Capture the cell that displays the provided text and extract its [x, y] central coordinate. 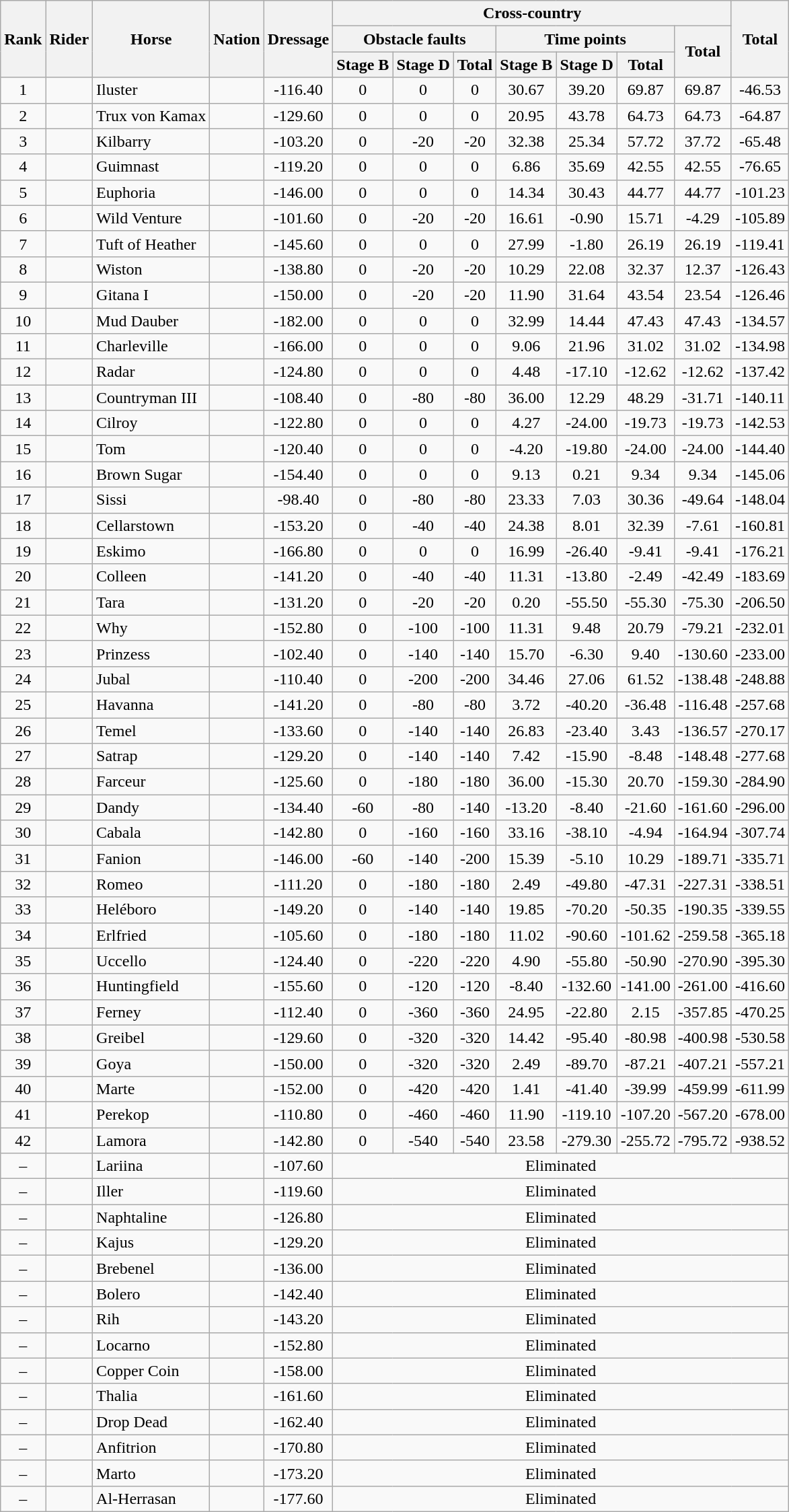
22 [23, 628]
29 [23, 807]
Anfitrion [151, 1447]
Wiston [151, 269]
Ferney [151, 1012]
Horse [151, 39]
-459.99 [702, 1089]
16.61 [526, 218]
Huntingfield [151, 986]
23.58 [526, 1141]
20.79 [646, 628]
2 [23, 116]
-155.60 [299, 986]
37.72 [702, 141]
-189.71 [702, 859]
13 [23, 398]
21.96 [587, 347]
-138.48 [702, 679]
Tara [151, 602]
-132.60 [587, 986]
-158.00 [299, 1371]
39 [23, 1063]
Dandy [151, 807]
-173.20 [299, 1473]
-296.00 [760, 807]
-144.40 [760, 449]
24 [23, 679]
-110.40 [299, 679]
43.78 [587, 116]
15.70 [526, 653]
-119.60 [299, 1192]
7.42 [526, 756]
Cabala [151, 833]
Perekop [151, 1114]
-133.60 [299, 730]
-416.60 [760, 986]
Guimnast [151, 167]
Farceur [151, 782]
40 [23, 1089]
19.85 [526, 910]
-36.48 [646, 705]
-259.58 [702, 935]
-164.94 [702, 833]
-4.29 [702, 218]
1 [23, 90]
-26.40 [587, 551]
Mud Dauber [151, 321]
-116.48 [702, 705]
-134.40 [299, 807]
-50.90 [646, 961]
8 [23, 269]
-46.53 [760, 90]
16 [23, 474]
36 [23, 986]
21 [23, 602]
Brown Sugar [151, 474]
23.54 [702, 295]
14.34 [526, 192]
-41.40 [587, 1089]
-111.20 [299, 884]
-23.40 [587, 730]
-7.61 [702, 526]
Tuft of Heather [151, 244]
-400.98 [702, 1038]
28 [23, 782]
39.20 [587, 90]
-248.88 [760, 679]
-0.90 [587, 218]
-137.42 [760, 372]
19 [23, 551]
-557.21 [760, 1063]
-13.80 [587, 577]
12 [23, 372]
-112.40 [299, 1012]
-530.58 [760, 1038]
Drop Dead [151, 1422]
-103.20 [299, 141]
-124.40 [299, 961]
Obstacle faults [414, 39]
11 [23, 347]
-89.70 [587, 1063]
Colleen [151, 577]
Iluster [151, 90]
32.37 [646, 269]
-108.40 [299, 398]
Fanion [151, 859]
6.86 [526, 167]
34 [23, 935]
-611.99 [760, 1089]
61.52 [646, 679]
Marto [151, 1473]
-102.40 [299, 653]
Radar [151, 372]
-357.85 [702, 1012]
-152.00 [299, 1089]
6 [23, 218]
-76.65 [760, 167]
23 [23, 653]
-470.25 [760, 1012]
10 [23, 321]
-277.68 [760, 756]
-49.64 [702, 500]
31 [23, 859]
Nation [237, 39]
Prinzess [151, 653]
-107.60 [299, 1166]
-795.72 [702, 1141]
-145.06 [760, 474]
-13.20 [526, 807]
20 [23, 577]
35 [23, 961]
-39.99 [646, 1089]
Trux von Kamax [151, 116]
23.33 [526, 500]
11.02 [526, 935]
0.20 [526, 602]
4 [23, 167]
-284.90 [760, 782]
Lamora [151, 1141]
-177.60 [299, 1499]
-101.62 [646, 935]
-40.20 [587, 705]
-141.00 [646, 986]
-338.51 [760, 884]
Dressage [299, 39]
-567.20 [702, 1114]
9.13 [526, 474]
Lariina [151, 1166]
-678.00 [760, 1114]
0.21 [587, 474]
-407.21 [702, 1063]
-142.40 [299, 1294]
-136.57 [702, 730]
9.06 [526, 347]
-79.21 [702, 628]
-270.17 [760, 730]
17 [23, 500]
30.43 [587, 192]
Countryman III [151, 398]
-257.68 [760, 705]
24.38 [526, 526]
Locarno [151, 1345]
-101.23 [760, 192]
Wild Venture [151, 218]
25 [23, 705]
-2.49 [646, 577]
3 [23, 141]
Euphoria [151, 192]
-47.31 [646, 884]
-55.30 [646, 602]
-176.21 [760, 551]
27 [23, 756]
-119.41 [760, 244]
-55.80 [587, 961]
Charleville [151, 347]
-148.48 [702, 756]
Havanna [151, 705]
Jubal [151, 679]
-160.81 [760, 526]
14.42 [526, 1038]
Sissi [151, 500]
22.08 [587, 269]
-134.98 [760, 347]
-227.31 [702, 884]
-119.10 [587, 1114]
41 [23, 1114]
-15.90 [587, 756]
Naphtaline [151, 1217]
Rank [23, 39]
Thalia [151, 1396]
4.90 [526, 961]
3.43 [646, 730]
9.40 [646, 653]
Kilbarry [151, 141]
Cilroy [151, 423]
-90.60 [587, 935]
-182.00 [299, 321]
-95.40 [587, 1038]
33 [23, 910]
-279.30 [587, 1141]
32 [23, 884]
-122.80 [299, 423]
-140.11 [760, 398]
30.67 [526, 90]
Brebenel [151, 1268]
-131.20 [299, 602]
20.70 [646, 782]
-136.00 [299, 1268]
4.27 [526, 423]
-154.40 [299, 474]
37 [23, 1012]
-339.55 [760, 910]
Uccello [151, 961]
-130.60 [702, 653]
Tom [151, 449]
-170.80 [299, 1447]
-166.00 [299, 347]
Heléboro [151, 910]
-8.48 [646, 756]
34.46 [526, 679]
Cross-country [533, 13]
-87.21 [646, 1063]
Kajus [151, 1243]
-49.80 [587, 884]
27.99 [526, 244]
-110.80 [299, 1114]
-17.10 [587, 372]
26 [23, 730]
-120.40 [299, 449]
Bolero [151, 1294]
Satrap [151, 756]
24.95 [526, 1012]
Why [151, 628]
-232.01 [760, 628]
14.44 [587, 321]
-116.40 [299, 90]
-107.20 [646, 1114]
-1.80 [587, 244]
-162.40 [299, 1422]
32.39 [646, 526]
5 [23, 192]
7.03 [587, 500]
-395.30 [760, 961]
32.38 [526, 141]
33.16 [526, 833]
7 [23, 244]
-4.20 [526, 449]
-21.60 [646, 807]
-365.18 [760, 935]
14 [23, 423]
Romeo [151, 884]
Erlfried [151, 935]
-80.98 [646, 1038]
3.72 [526, 705]
-50.35 [646, 910]
42 [23, 1141]
-125.60 [299, 782]
12.37 [702, 269]
-159.30 [702, 782]
Marte [151, 1089]
Copper Coin [151, 1371]
-55.50 [587, 602]
Eskimo [151, 551]
25.34 [587, 141]
-22.80 [587, 1012]
26.83 [526, 730]
Greibel [151, 1038]
-5.10 [587, 859]
-153.20 [299, 526]
-145.60 [299, 244]
15.39 [526, 859]
27.06 [587, 679]
16.99 [526, 551]
-138.80 [299, 269]
15.71 [646, 218]
38 [23, 1038]
32.99 [526, 321]
8.01 [587, 526]
12.29 [587, 398]
-75.30 [702, 602]
-938.52 [760, 1141]
57.72 [646, 141]
-19.80 [587, 449]
30.36 [646, 500]
-70.20 [587, 910]
-335.71 [760, 859]
Cellarstown [151, 526]
Temel [151, 730]
-142.53 [760, 423]
30 [23, 833]
-126.46 [760, 295]
Rih [151, 1320]
1.41 [526, 1089]
-4.94 [646, 833]
18 [23, 526]
Time points [585, 39]
-6.30 [587, 653]
-126.80 [299, 1217]
Gitana I [151, 295]
31.64 [587, 295]
-105.89 [760, 218]
-38.10 [587, 833]
-148.04 [760, 500]
2.15 [646, 1012]
-190.35 [702, 910]
-64.87 [760, 116]
-261.00 [702, 986]
-233.00 [760, 653]
-307.74 [760, 833]
-134.57 [760, 321]
Rider [69, 39]
-126.43 [760, 269]
48.29 [646, 398]
-31.71 [702, 398]
-42.49 [702, 577]
-206.50 [760, 602]
4.48 [526, 372]
35.69 [587, 167]
9 [23, 295]
-143.20 [299, 1320]
-105.60 [299, 935]
-98.40 [299, 500]
-119.20 [299, 167]
-65.48 [760, 141]
20.95 [526, 116]
-166.80 [299, 551]
43.54 [646, 295]
Iller [151, 1192]
-15.30 [587, 782]
15 [23, 449]
-101.60 [299, 218]
-183.69 [760, 577]
-149.20 [299, 910]
Al-Herrasan [151, 1499]
-124.80 [299, 372]
Goya [151, 1063]
-255.72 [646, 1141]
-270.90 [702, 961]
9.48 [587, 628]
